Detect which cell encompasses the target text, then output its [x, y] center coordinate. 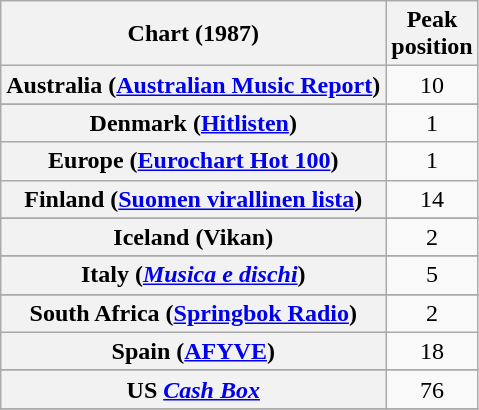
10 [432, 85]
Australia (Australian Music Report) [194, 85]
Denmark (Hitlisten) [194, 123]
South Africa (Springbok Radio) [194, 313]
Iceland (Vikan) [194, 237]
5 [432, 275]
Spain (AFYVE) [194, 351]
Peakposition [432, 34]
Chart (1987) [194, 34]
Europe (Eurochart Hot 100) [194, 161]
US Cash Box [194, 389]
18 [432, 351]
Italy (Musica e dischi) [194, 275]
Finland (Suomen virallinen lista) [194, 199]
76 [432, 389]
14 [432, 199]
